Output the [x, y] coordinate of the center of the cell containing the given text.  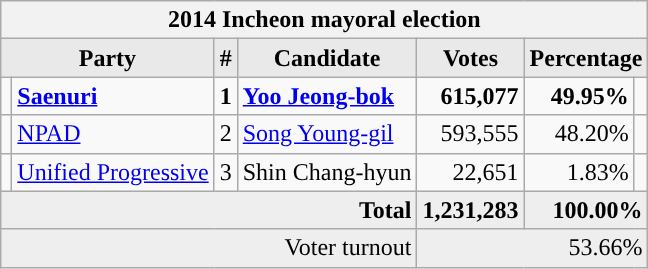
48.20% [579, 134]
2014 Incheon mayoral election [324, 20]
22,651 [470, 172]
49.95% [579, 96]
2 [226, 134]
Votes [470, 58]
Candidate [327, 58]
Saenuri [113, 96]
Percentage [586, 58]
Voter turnout [209, 248]
Song Young-gil [327, 134]
1,231,283 [470, 210]
Shin Chang-hyun [327, 172]
100.00% [586, 210]
1 [226, 96]
53.66% [532, 248]
593,555 [470, 134]
NPAD [113, 134]
Yoo Jeong-bok [327, 96]
Party [108, 58]
615,077 [470, 96]
Unified Progressive [113, 172]
# [226, 58]
3 [226, 172]
Total [209, 210]
1.83% [579, 172]
